Search for the cell housing the specified text and yield its [X, Y] center coordinate. 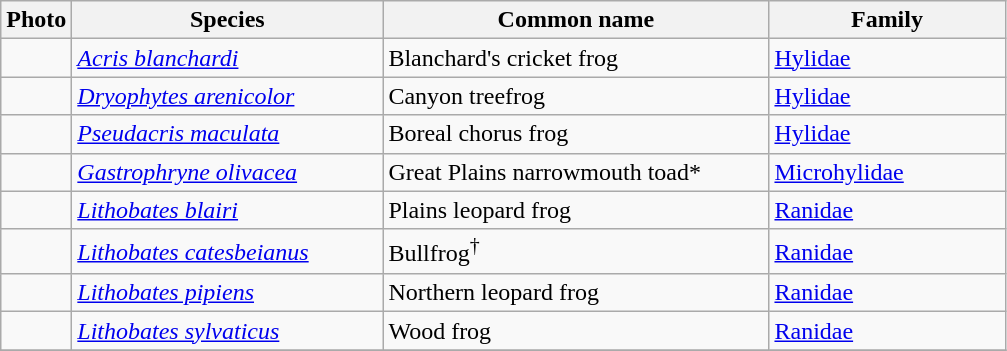
Lithobates catesbeianus [228, 252]
Northern leopard frog [576, 293]
Boreal chorus frog [576, 134]
Great Plains narrowmouth toad* [576, 172]
Gastrophryne olivacea [228, 172]
Common name [576, 20]
Wood frog [576, 331]
Bullfrog† [576, 252]
Microhylidae [887, 172]
Lithobates sylvaticus [228, 331]
Acris blanchardi [228, 58]
Pseudacris maculata [228, 134]
Blanchard's cricket frog [576, 58]
Lithobates blairi [228, 210]
Family [887, 20]
Canyon treefrog [576, 96]
Photo [36, 20]
Species [228, 20]
Plains leopard frog [576, 210]
Lithobates pipiens [228, 293]
Dryophytes arenicolor [228, 96]
